Identify which cell holds the provided text, then report its (x, y) central coordinate. 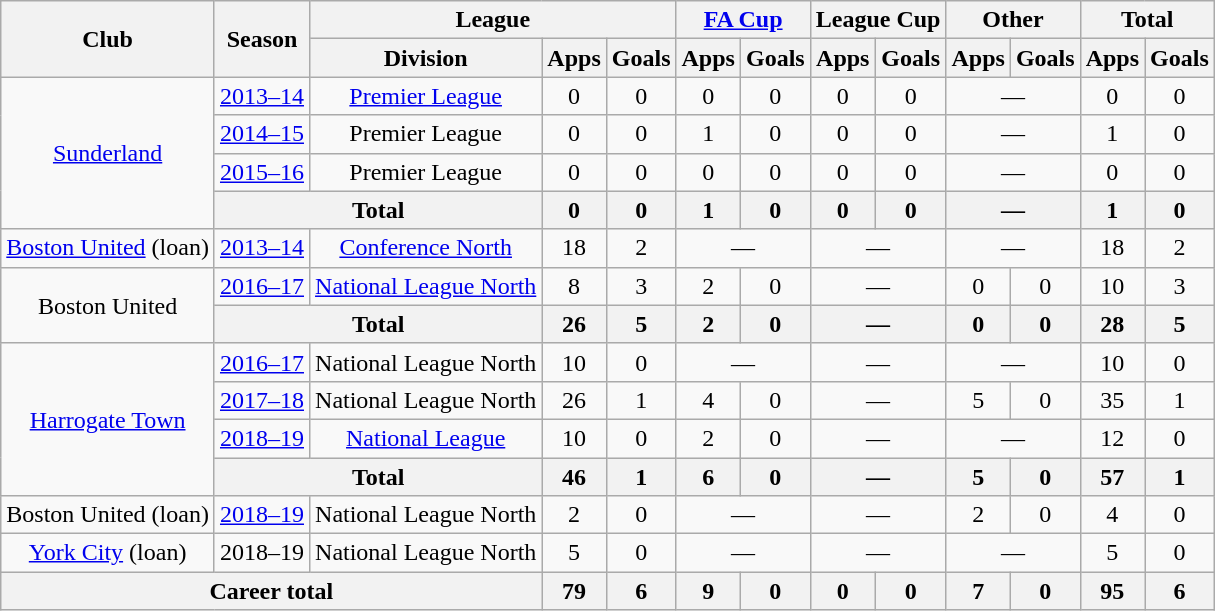
Boston United (108, 305)
46 (574, 477)
79 (574, 591)
Division (426, 58)
28 (1112, 324)
Other (1013, 20)
35 (1112, 400)
8 (574, 286)
York City (loan) (108, 553)
2015–16 (262, 172)
FA Cup (743, 20)
Club (108, 39)
Conference North (426, 248)
2014–15 (262, 134)
7 (978, 591)
Career total (272, 591)
League Cup (878, 20)
Harrogate Town (108, 419)
Sunderland (108, 153)
95 (1112, 591)
12 (1112, 438)
League (493, 20)
57 (1112, 477)
2017–18 (262, 400)
National League (426, 438)
Season (262, 39)
9 (708, 591)
